Scan for the cell matching the given text and deliver its (x, y) coordinate at center. 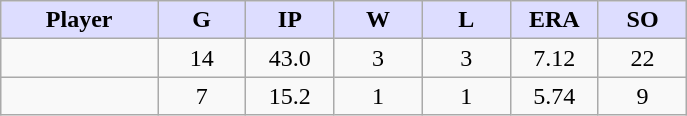
SO (642, 20)
43.0 (290, 58)
7.12 (554, 58)
G (202, 20)
Player (80, 20)
IP (290, 20)
L (466, 20)
7 (202, 96)
ERA (554, 20)
W (378, 20)
5.74 (554, 96)
14 (202, 58)
15.2 (290, 96)
9 (642, 96)
22 (642, 58)
